Scan for the cell matching the given text and deliver its (X, Y) coordinate at center. 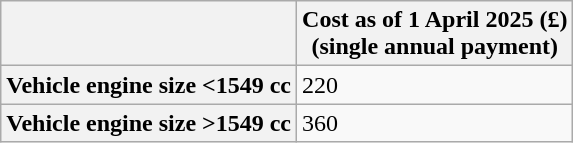
360 (435, 123)
220 (435, 85)
Vehicle engine size <1549 cc (149, 85)
Cost as of 1 April 2025 (£)(single annual payment) (435, 34)
Vehicle engine size >1549 cc (149, 123)
